Determine the [x, y] coordinate at the center of the cell enclosing the given text.  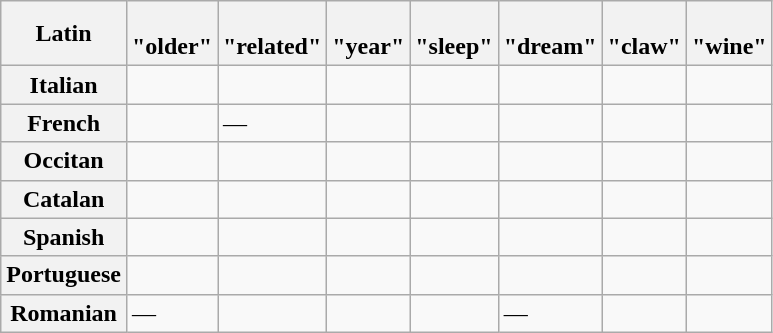
"wine" [729, 34]
"claw" [644, 34]
"sleep" [454, 34]
"related" [272, 34]
"older" [172, 34]
Portuguese [64, 275]
Romanian [64, 313]
Latin [64, 34]
Spanish [64, 237]
Catalan [64, 199]
Italian [64, 85]
Occitan [64, 161]
"year" [368, 34]
French [64, 123]
"dream" [550, 34]
